Scan for the cell matching the given text and deliver its [X, Y] coordinate at center. 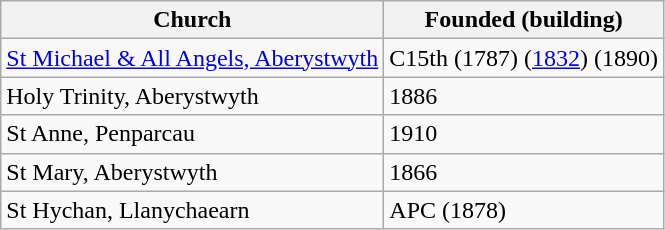
1910 [524, 134]
St Anne, Penparcau [192, 134]
APC (1878) [524, 210]
Church [192, 20]
1866 [524, 172]
St Michael & All Angels, Aberystwyth [192, 58]
St Mary, Aberystwyth [192, 172]
Founded (building) [524, 20]
St Hychan, Llanychaearn [192, 210]
Holy Trinity, Aberystwyth [192, 96]
C15th (1787) (1832) (1890) [524, 58]
1886 [524, 96]
